Output the (X, Y) coordinate of the center of the cell containing the given text.  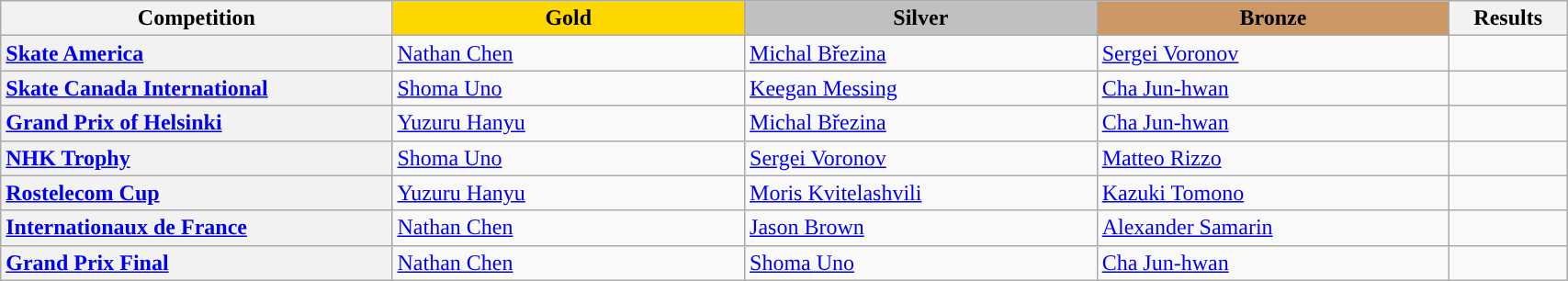
Kazuki Tomono (1273, 193)
Competition (197, 18)
Moris Kvitelashvili (921, 193)
Matteo Rizzo (1273, 158)
Grand Prix Final (197, 263)
Internationaux de France (197, 228)
Bronze (1273, 18)
Skate Canada International (197, 88)
Grand Prix of Helsinki (197, 123)
Gold (569, 18)
Rostelecom Cup (197, 193)
Silver (921, 18)
NHK Trophy (197, 158)
Keegan Messing (921, 88)
Results (1508, 18)
Alexander Samarin (1273, 228)
Skate America (197, 53)
Jason Brown (921, 228)
